Output the (X, Y) coordinate of the center of the cell containing the given text.  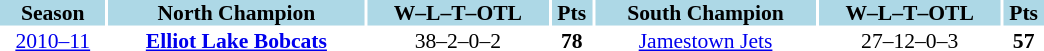
North Champion (237, 13)
Season (53, 13)
South Champion (706, 13)
